From the cell containing the given text, extract its center point as [x, y] coordinate. 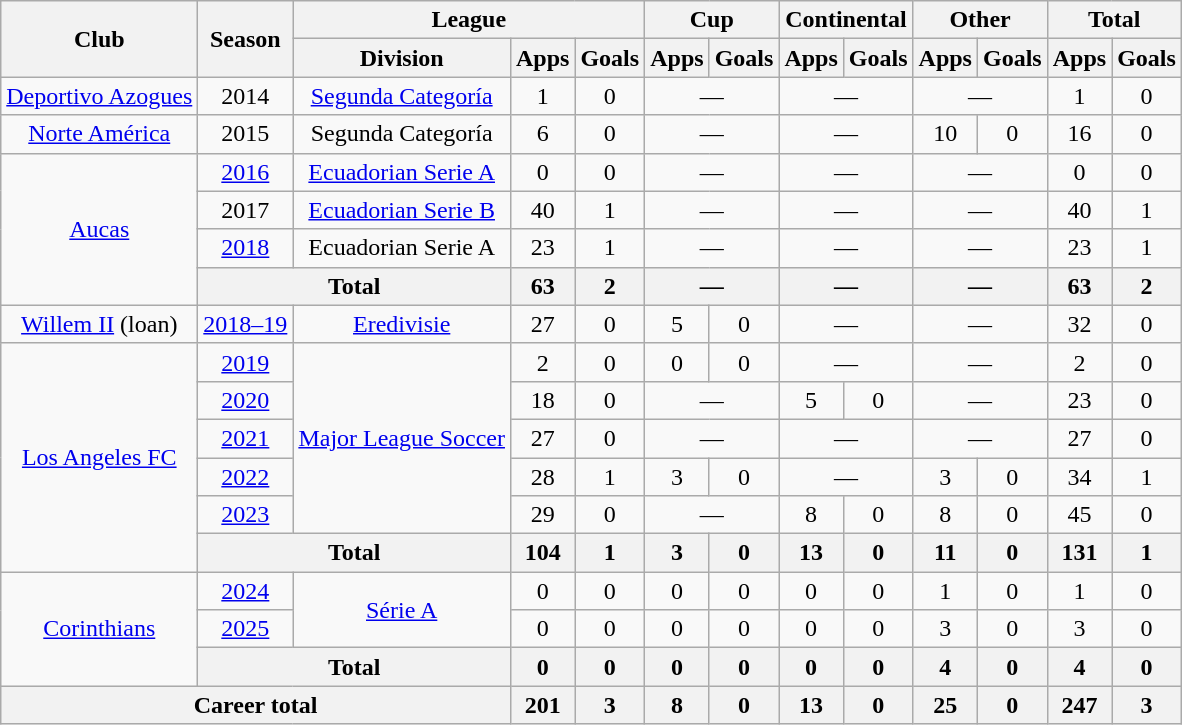
2014 [246, 96]
29 [542, 515]
2021 [246, 438]
Cup [712, 20]
2023 [246, 515]
18 [542, 400]
25 [945, 705]
Corinthians [100, 629]
Norte América [100, 134]
45 [1079, 515]
2017 [246, 210]
10 [945, 134]
Los Angeles FC [100, 457]
Willem II (loan) [100, 324]
34 [1079, 477]
247 [1079, 705]
131 [1079, 553]
2016 [246, 172]
Aucas [100, 229]
104 [542, 553]
28 [542, 477]
2018–19 [246, 324]
2015 [246, 134]
Deportivo Azogues [100, 96]
Club [100, 39]
Eredivisie [402, 324]
32 [1079, 324]
201 [542, 705]
Série A [402, 610]
2019 [246, 362]
2024 [246, 591]
Division [402, 58]
11 [945, 553]
Ecuadorian Serie B [402, 210]
Other [980, 20]
Continental [846, 20]
16 [1079, 134]
6 [542, 134]
Season [246, 39]
Major League Soccer [402, 438]
2022 [246, 477]
Career total [256, 705]
2025 [246, 629]
2018 [246, 248]
League [469, 20]
2020 [246, 400]
